From the cell containing the given text, extract its center point as (X, Y) coordinate. 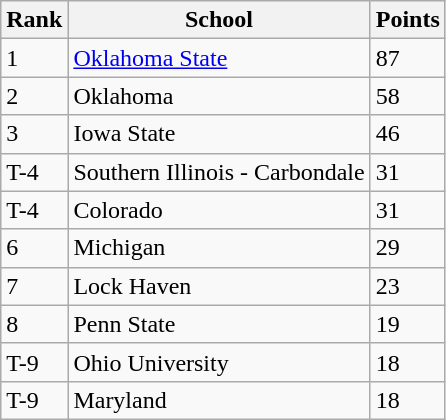
Lock Haven (219, 286)
1 (34, 58)
Oklahoma State (219, 58)
Rank (34, 20)
Colorado (219, 210)
Michigan (219, 248)
58 (408, 96)
19 (408, 324)
87 (408, 58)
Penn State (219, 324)
Points (408, 20)
3 (34, 134)
School (219, 20)
2 (34, 96)
Oklahoma (219, 96)
6 (34, 248)
23 (408, 286)
Ohio University (219, 362)
Southern Illinois - Carbondale (219, 172)
7 (34, 286)
29 (408, 248)
Iowa State (219, 134)
46 (408, 134)
8 (34, 324)
Maryland (219, 400)
